Locate the cell with the specified text and output its [X, Y] center coordinate. 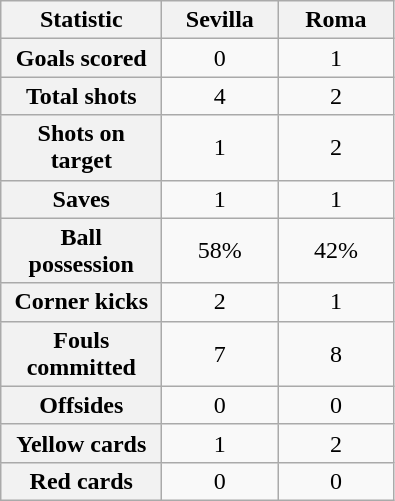
Red cards [82, 481]
42% [336, 250]
Goals scored [82, 58]
Total shots [82, 96]
Corner kicks [82, 302]
Offsides [82, 405]
Roma [336, 20]
Fouls committed [82, 354]
58% [220, 250]
8 [336, 354]
4 [220, 96]
Yellow cards [82, 443]
Statistic [82, 20]
Ball possession [82, 250]
Shots on target [82, 148]
Saves [82, 199]
7 [220, 354]
Sevilla [220, 20]
